Determine the [X, Y] coordinate at the center of the cell enclosing the given text.  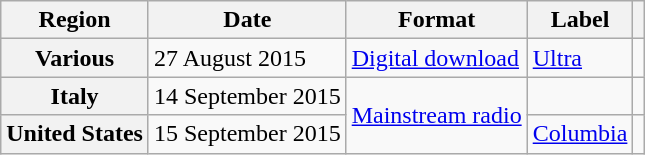
Label [580, 20]
Various [75, 58]
15 September 2015 [247, 134]
Region [75, 20]
14 September 2015 [247, 96]
Digital download [436, 58]
Columbia [580, 134]
Format [436, 20]
27 August 2015 [247, 58]
Mainstream radio [436, 115]
United States [75, 134]
Italy [75, 96]
Ultra [580, 58]
Date [247, 20]
